Capture the cell that displays the provided text and extract its (X, Y) central coordinate. 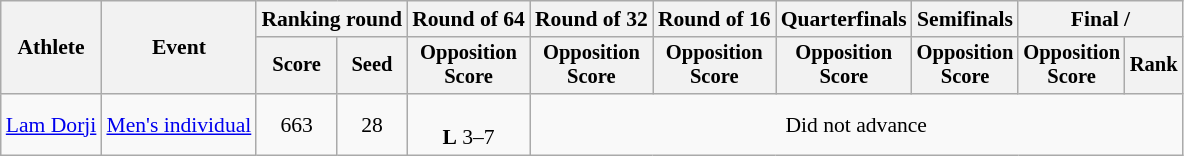
663 (296, 124)
Round of 16 (714, 19)
Rank (1154, 66)
Men's individual (178, 124)
Event (178, 48)
Final / (1100, 19)
Seed (372, 66)
28 (372, 124)
Score (296, 66)
Lam Dorji (52, 124)
Quarterfinals (844, 19)
Semifinals (966, 19)
Did not advance (856, 124)
Round of 64 (468, 19)
Round of 32 (592, 19)
Athlete (52, 48)
L 3–7 (468, 124)
Ranking round (332, 19)
